For the text-containing cell, return its midpoint in [x, y] coordinate format. 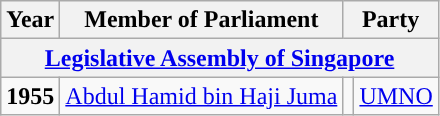
Year [30, 20]
Member of Parliament [202, 20]
Legislative Assembly of Singapore [220, 58]
UMNO [396, 96]
Party [390, 20]
Abdul Hamid bin Haji Juma [202, 96]
1955 [30, 96]
